Provide the (x, y) coordinate of the cell's center where the given text is located.  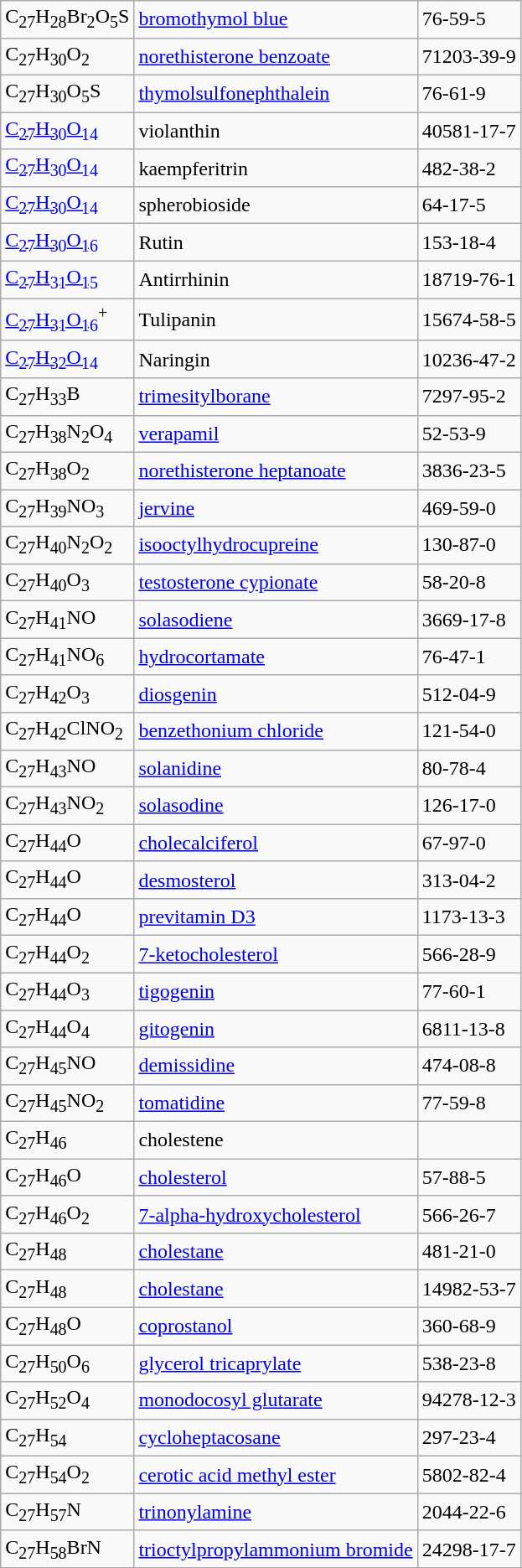
538-23-8 (469, 1363)
solasodiene (276, 620)
trimesitylborane (276, 397)
testosterone cypionate (276, 582)
52-53-9 (469, 434)
C27H40O3 (67, 582)
C27H28Br2O5S (67, 19)
monodocosyl glutarate (276, 1400)
566-28-9 (469, 954)
3669-17-8 (469, 620)
C27H43NO (67, 768)
3836-23-5 (469, 470)
58-20-8 (469, 582)
C27H54 (67, 1437)
482-38-2 (469, 168)
C27H46O2 (67, 1214)
C27H50O6 (67, 1363)
C27H31O16+ (67, 320)
hydrocortamate (276, 657)
C27H33B (67, 397)
violanthin (276, 131)
C27H39NO3 (67, 508)
67-97-0 (469, 843)
coprostanol (276, 1326)
10236-47-2 (469, 359)
481-21-0 (469, 1252)
24298-17-7 (469, 1549)
C27H41NO6 (67, 657)
cholestene (276, 1140)
76-59-5 (469, 19)
C27H41NO (67, 620)
C27H46O (67, 1177)
C27H44O4 (67, 1029)
71203-39-9 (469, 56)
C27H42O3 (67, 693)
C27H38N2O4 (67, 434)
diosgenin (276, 693)
474-08-8 (469, 1066)
trioctylpropylammonium bromide (276, 1549)
Tulipanin (276, 320)
kaempferitrin (276, 168)
jervine (276, 508)
trinonylamine (276, 1512)
7-alpha-hydroxycholesterol (276, 1214)
C27H45NO2 (67, 1103)
C27H58BrN (67, 1549)
C27H42ClNO2 (67, 731)
C27H30O5S (67, 93)
C27H45NO (67, 1066)
Rutin (276, 242)
previtamin D3 (276, 916)
313-04-2 (469, 880)
norethisterone heptanoate (276, 470)
tomatidine (276, 1103)
C27H30O2 (67, 56)
40581-17-7 (469, 131)
80-78-4 (469, 768)
C27H44O3 (67, 991)
C27H40N2O2 (67, 545)
Naringin (276, 359)
7297-95-2 (469, 397)
297-23-4 (469, 1437)
C27H57N (67, 1512)
77-59-8 (469, 1103)
solanidine (276, 768)
77-60-1 (469, 991)
15674-58-5 (469, 320)
glycerol tricaprylate (276, 1363)
C27H44O2 (67, 954)
C27H30O16 (67, 242)
desmosterol (276, 880)
demissidine (276, 1066)
1173-13-3 (469, 916)
566-26-7 (469, 1214)
121-54-0 (469, 731)
18719-76-1 (469, 279)
cholecalciferol (276, 843)
C27H31O15 (67, 279)
469-59-0 (469, 508)
isooctylhydrocupreine (276, 545)
thymolsulfonephthalein (276, 93)
C27H54O2 (67, 1475)
94278-12-3 (469, 1400)
360-68-9 (469, 1326)
benzethonium chloride (276, 731)
solasodine (276, 805)
cholesterol (276, 1177)
2044-22-6 (469, 1512)
C27H43NO2 (67, 805)
14982-53-7 (469, 1289)
Antirrhinin (276, 279)
gitogenin (276, 1029)
C27H46 (67, 1140)
7-ketocholesterol (276, 954)
verapamil (276, 434)
57-88-5 (469, 1177)
76-61-9 (469, 93)
tigogenin (276, 991)
cerotic acid methyl ester (276, 1475)
C27H52O4 (67, 1400)
512-04-9 (469, 693)
spherobioside (276, 205)
norethisterone benzoate (276, 56)
bromothymol blue (276, 19)
6811-13-8 (469, 1029)
C27H38O2 (67, 470)
153-18-4 (469, 242)
64-17-5 (469, 205)
126-17-0 (469, 805)
C27H48O (67, 1326)
cycloheptacosane (276, 1437)
76-47-1 (469, 657)
C27H32O14 (67, 359)
5802-82-4 (469, 1475)
130-87-0 (469, 545)
